Return the (x, y) coordinate for the center point of the cell that contains the specified text.  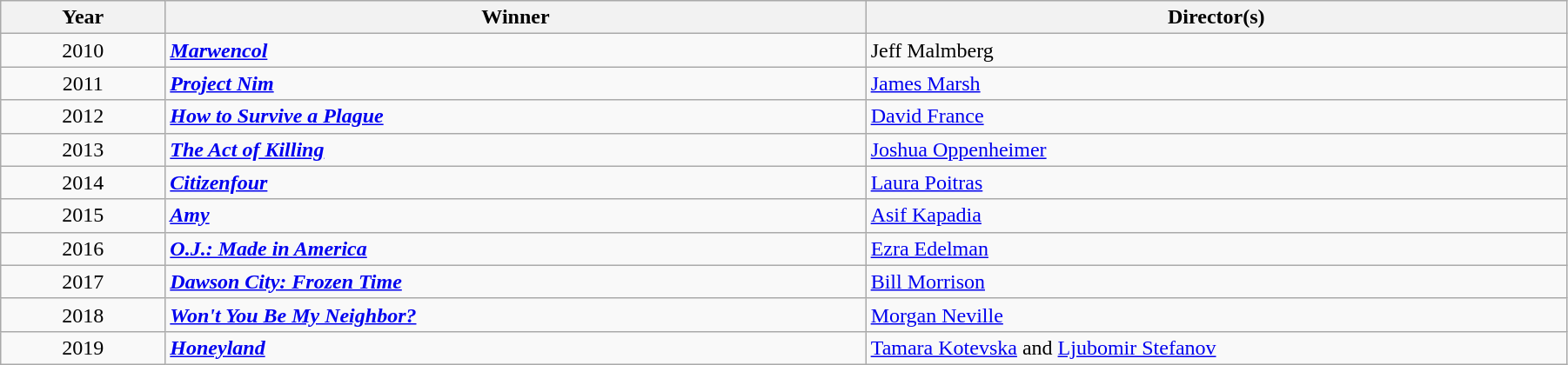
Ezra Edelman (1216, 249)
2011 (84, 83)
Project Nim (515, 83)
Director(s) (1216, 17)
Amy (515, 216)
James Marsh (1216, 83)
Citizenfour (515, 182)
Morgan Neville (1216, 315)
Joshua Oppenheimer (1216, 149)
2010 (84, 50)
How to Survive a Plague (515, 116)
The Act of Killing (515, 149)
Asif Kapadia (1216, 216)
Laura Poitras (1216, 182)
Won't You Be My Neighbor? (515, 315)
Jeff Malmberg (1216, 50)
Bill Morrison (1216, 282)
Dawson City: Frozen Time (515, 282)
2014 (84, 182)
2016 (84, 249)
Honeyland (515, 348)
2017 (84, 282)
2019 (84, 348)
2015 (84, 216)
Winner (515, 17)
2018 (84, 315)
O.J.: Made in America (515, 249)
2012 (84, 116)
2013 (84, 149)
Marwencol (515, 50)
David France (1216, 116)
Year (84, 17)
Tamara Kotevska and Ljubomir Stefanov (1216, 348)
